Capture the cell that displays the provided text and extract its (x, y) central coordinate. 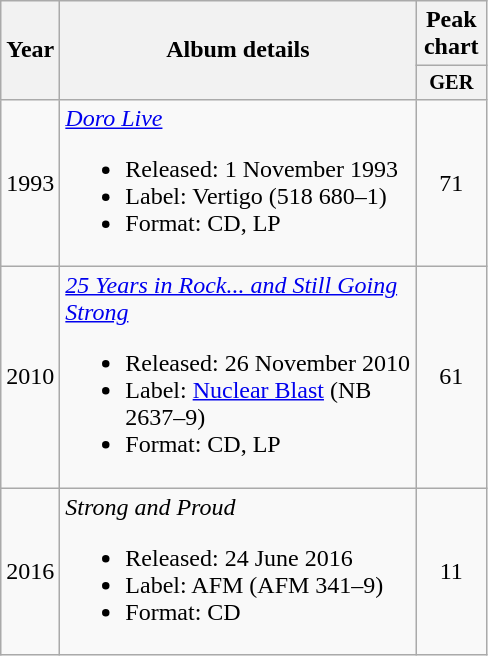
Year (30, 50)
GER (452, 83)
1993 (30, 182)
11 (452, 572)
Peak chart (452, 34)
Doro LiveReleased: 1 November 1993Label: Vertigo (518 680–1)Format: CD, LP (238, 182)
2016 (30, 572)
Album details (238, 50)
61 (452, 378)
2010 (30, 378)
71 (452, 182)
25 Years in Rock... and Still Going StrongReleased: 26 November 2010Label: Nuclear Blast (NB 2637–9)Format: CD, LP (238, 378)
Strong and ProudReleased: 24 June 2016Label: AFM (AFM 341–9)Format: CD (238, 572)
